From the cell containing the given text, extract its center point as [X, Y] coordinate. 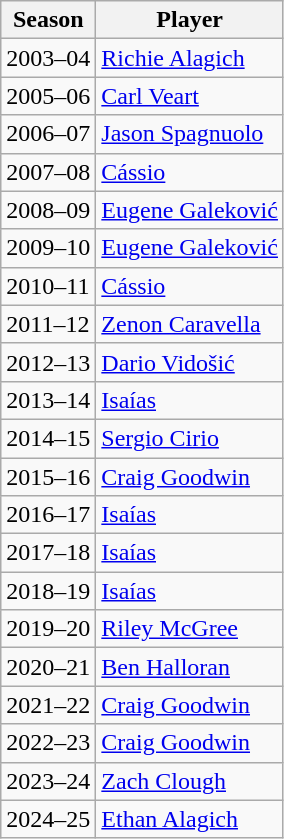
2012–13 [48, 362]
2018–19 [48, 591]
2020–21 [48, 667]
Carl Veart [190, 96]
2017–18 [48, 553]
2008–09 [48, 210]
2010–11 [48, 286]
Player [190, 20]
Ben Halloran [190, 667]
Dario Vidošić [190, 362]
2022–23 [48, 743]
2024–25 [48, 819]
2015–16 [48, 477]
2007–08 [48, 172]
2023–24 [48, 781]
Riley McGree [190, 629]
2006–07 [48, 134]
2016–17 [48, 515]
Zenon Caravella [190, 324]
2009–10 [48, 248]
2019–20 [48, 629]
Zach Clough [190, 781]
Sergio Cirio [190, 438]
2013–14 [48, 400]
2021–22 [48, 705]
2005–06 [48, 96]
2003–04 [48, 58]
Season [48, 20]
Ethan Alagich [190, 819]
Jason Spagnuolo [190, 134]
2011–12 [48, 324]
2014–15 [48, 438]
Richie Alagich [190, 58]
